Output the [X, Y] coordinate of the center of the cell containing the given text.  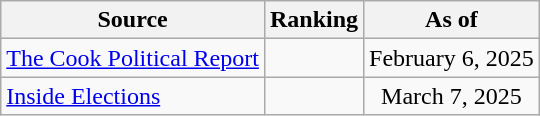
February 6, 2025 [452, 58]
Inside Elections [133, 96]
As of [452, 20]
The Cook Political Report [133, 58]
Ranking [314, 20]
Source [133, 20]
March 7, 2025 [452, 96]
